For the text-containing cell, return its midpoint in [X, Y] coordinate format. 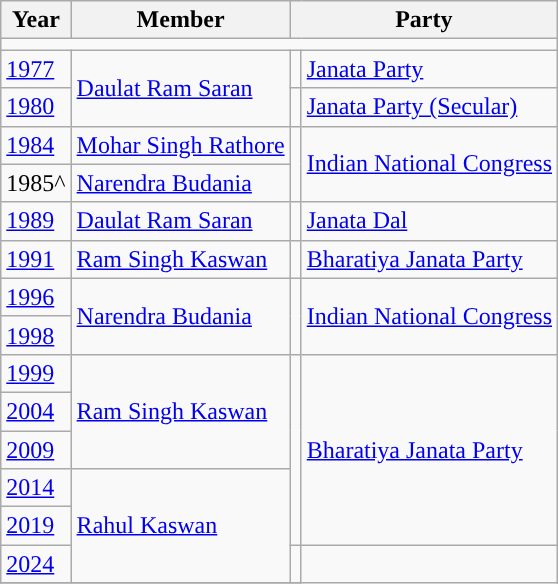
1996 [36, 297]
1999 [36, 373]
Year [36, 20]
2019 [36, 526]
1989 [36, 221]
2004 [36, 411]
1985^ [36, 183]
1977 [36, 69]
Member [180, 20]
Janata Party (Secular) [429, 107]
Rahul Kaswan [180, 526]
1991 [36, 259]
Mohar Singh Rathore [180, 145]
2024 [36, 564]
1980 [36, 107]
Janata Dal [429, 221]
2014 [36, 488]
Janata Party [429, 69]
Party [424, 20]
1984 [36, 145]
1998 [36, 335]
2009 [36, 449]
